Pinpoint the cell where the given text exists, returning its [x, y] midpoint coordinate. 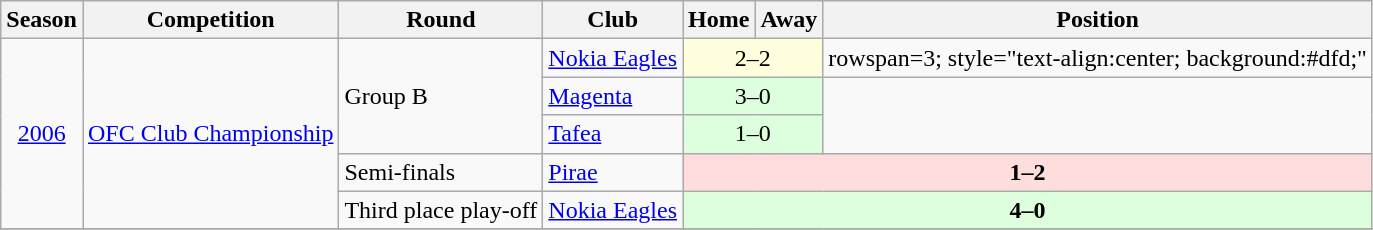
Away [789, 20]
Magenta [613, 96]
Tafea [613, 134]
Third place play-off [441, 210]
Home [718, 20]
Pirae [613, 172]
rowspan=3; style="text-align:center; background:#dfd;" [1098, 58]
2–2 [752, 58]
Club [613, 20]
1–2 [1027, 172]
3–0 [752, 96]
2006 [42, 134]
1–0 [752, 134]
Competition [210, 20]
Season [42, 20]
Semi-finals [441, 172]
4–0 [1027, 210]
OFC Club Championship [210, 134]
Round [441, 20]
Group B [441, 96]
Position [1098, 20]
